Search for the cell housing the specified text and yield its (x, y) center coordinate. 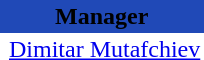
Manager (102, 16)
